Pinpoint the cell where the given text exists, returning its (x, y) midpoint coordinate. 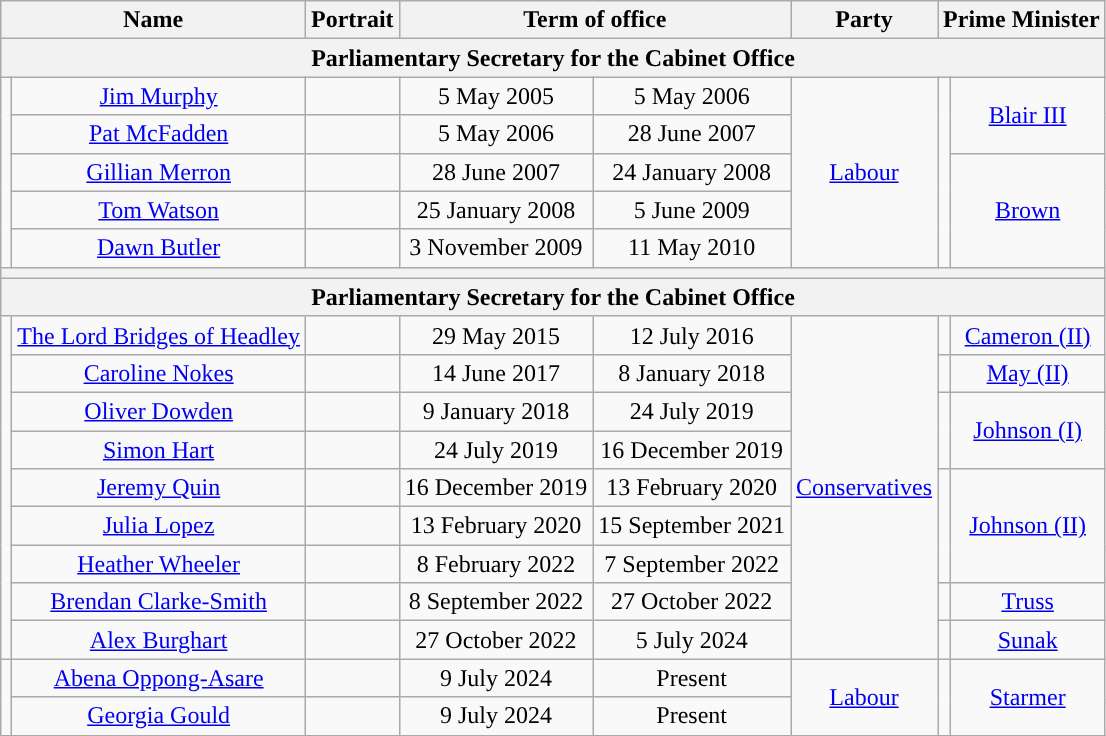
Georgia Gould (159, 716)
Brown (1028, 210)
8 January 2018 (692, 373)
Conservatives (864, 488)
Heather Wheeler (159, 564)
5 July 2024 (692, 640)
Term of office (594, 20)
Truss (1028, 602)
Simon Hart (159, 449)
5 June 2009 (692, 210)
Johnson (I) (1028, 430)
Prime Minister (1022, 20)
7 September 2022 (692, 564)
The Lord Bridges of Headley (159, 335)
12 July 2016 (692, 335)
14 June 2017 (496, 373)
Party (864, 20)
8 February 2022 (496, 564)
9 January 2018 (496, 411)
Dawn Butler (159, 248)
29 May 2015 (496, 335)
Gillian Merron (159, 172)
Julia Lopez (159, 526)
Portrait (352, 20)
8 September 2022 (496, 602)
24 January 2008 (692, 172)
15 September 2021 (692, 526)
25 January 2008 (496, 210)
Name (154, 20)
May (II) (1028, 373)
5 May 2005 (496, 96)
Johnson (II) (1028, 526)
Starmer (1028, 697)
Jeremy Quin (159, 488)
Blair III (1028, 115)
Tom Watson (159, 210)
Caroline Nokes (159, 373)
Brendan Clarke-Smith (159, 602)
Abena Oppong-Asare (159, 678)
Pat McFadden (159, 134)
Jim Murphy (159, 96)
11 May 2010 (692, 248)
Oliver Dowden (159, 411)
3 November 2009 (496, 248)
Cameron (II) (1028, 335)
Alex Burghart (159, 640)
Sunak (1028, 640)
